Provide the (X, Y) coordinate of the cell's center where the given text is located.  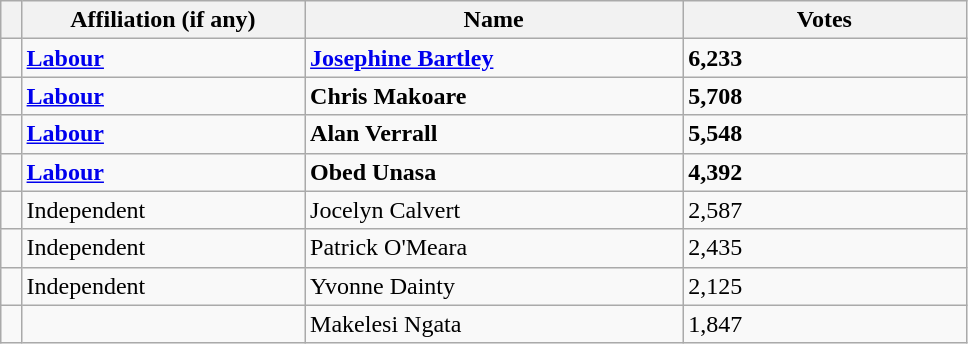
Alan Verrall (494, 134)
2,435 (825, 248)
Name (494, 20)
Votes (825, 20)
Affiliation (if any) (163, 20)
Patrick O'Meara (494, 248)
Chris Makoare (494, 96)
Obed Unasa (494, 172)
4,392 (825, 172)
5,548 (825, 134)
Jocelyn Calvert (494, 210)
Yvonne Dainty (494, 286)
2,125 (825, 286)
2,587 (825, 210)
1,847 (825, 324)
6,233 (825, 58)
5,708 (825, 96)
Josephine Bartley (494, 58)
Makelesi Ngata (494, 324)
